Return [X, Y] of the center of cell containing provided text 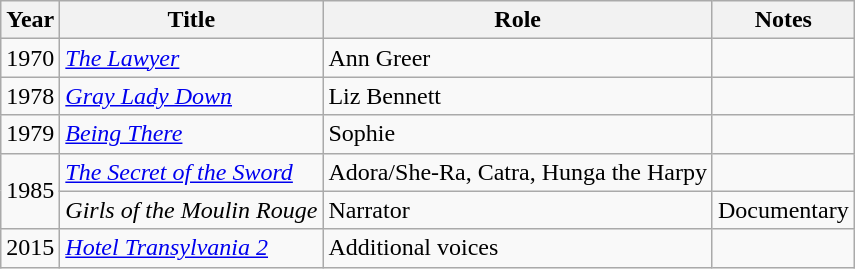
Hotel Transylvania 2 [192, 248]
Notes [783, 20]
Liz Bennett [518, 96]
Title [192, 20]
Being There [192, 134]
The Secret of the Sword [192, 172]
1979 [30, 134]
Sophie [518, 134]
Adora/She-Ra, Catra, Hunga the Harpy [518, 172]
Additional voices [518, 248]
Documentary [783, 210]
The Lawyer [192, 58]
1985 [30, 191]
1978 [30, 96]
Narrator [518, 210]
Ann Greer [518, 58]
Role [518, 20]
Girls of the Moulin Rouge [192, 210]
2015 [30, 248]
Gray Lady Down [192, 96]
1970 [30, 58]
Year [30, 20]
